Extract the (x, y) coordinate from the center of the cell holding the provided text.  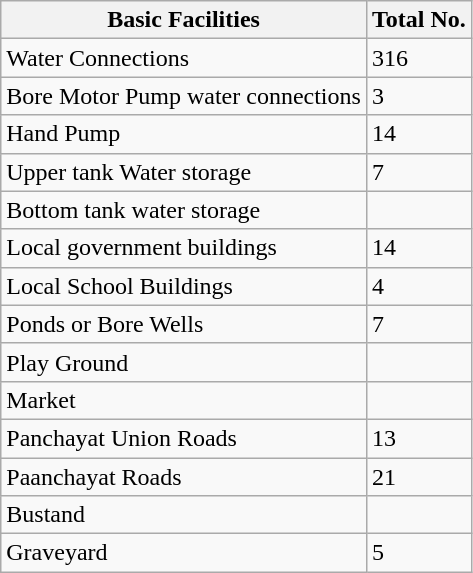
Bore Motor Pump water connections (184, 96)
Paanchayat Roads (184, 477)
5 (418, 553)
Basic Facilities (184, 20)
3 (418, 96)
Total No. (418, 20)
Play Ground (184, 362)
316 (418, 58)
Bustand (184, 515)
Graveyard (184, 553)
Bottom tank water storage (184, 210)
4 (418, 286)
Market (184, 400)
Local School Buildings (184, 286)
21 (418, 477)
Ponds or Bore Wells (184, 324)
Upper tank Water storage (184, 172)
Panchayat Union Roads (184, 438)
Water Connections (184, 58)
13 (418, 438)
Local government buildings (184, 248)
Hand Pump (184, 134)
